Find where the given text appears and provide that cell's center as [X, Y] coordinate. 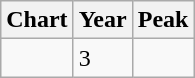
Chart [37, 20]
Peak [163, 20]
Year [102, 20]
3 [102, 58]
